Return the (X, Y) coordinate for the center point of the cell that contains the specified text.  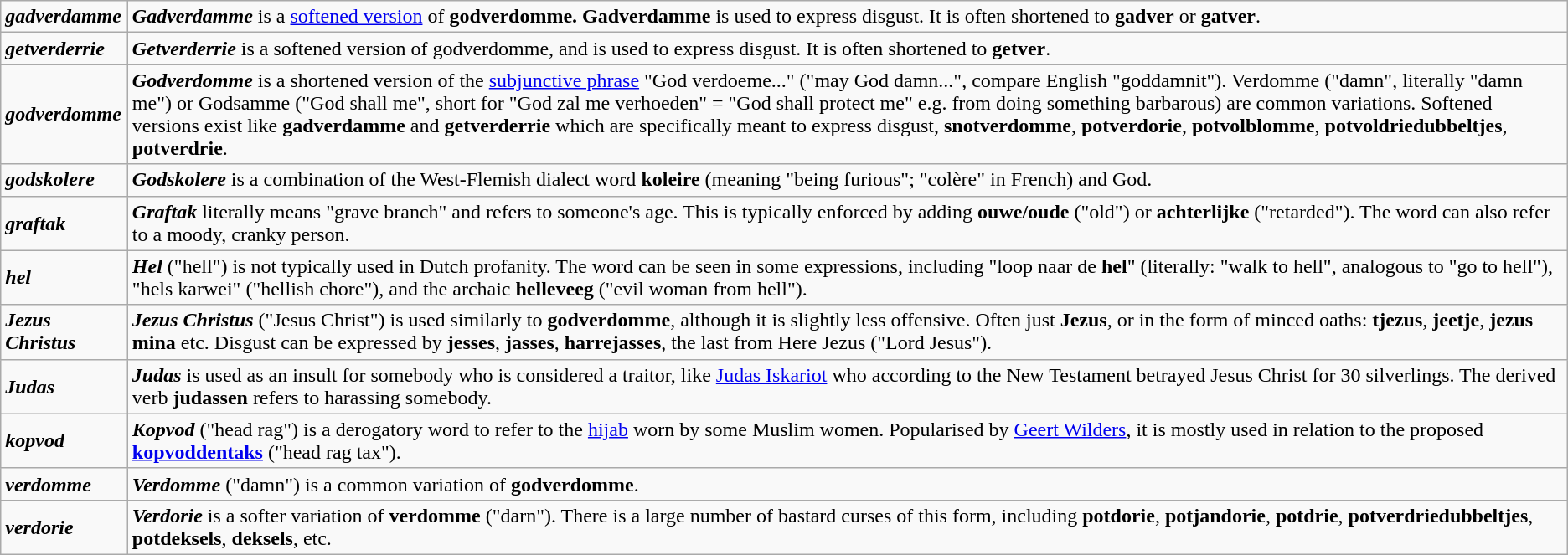
hel (64, 278)
godskolere (64, 180)
getverderrie (64, 49)
Verdomme ("damn") is a common variation of godverdomme. (848, 484)
verdomme (64, 484)
Judas (64, 387)
Gadverdamme is a softened version of godverdomme. Gadverdamme is used to express disgust. It is often shortened to gadver or gatver. (848, 17)
Getverderrie is a softened version of godverdomme, and is used to express disgust. It is often shortened to getver. (848, 49)
godverdomme (64, 114)
graftak (64, 223)
Godskolere is a combination of the West-Flemish dialect word koleire (meaning "being furious"; "colère" in French) and God. (848, 180)
kopvod (64, 440)
Jezus Christus (64, 331)
gadverdamme (64, 17)
verdorie (64, 527)
